Return the [X, Y] coordinate for the center point of the cell that contains the specified text.  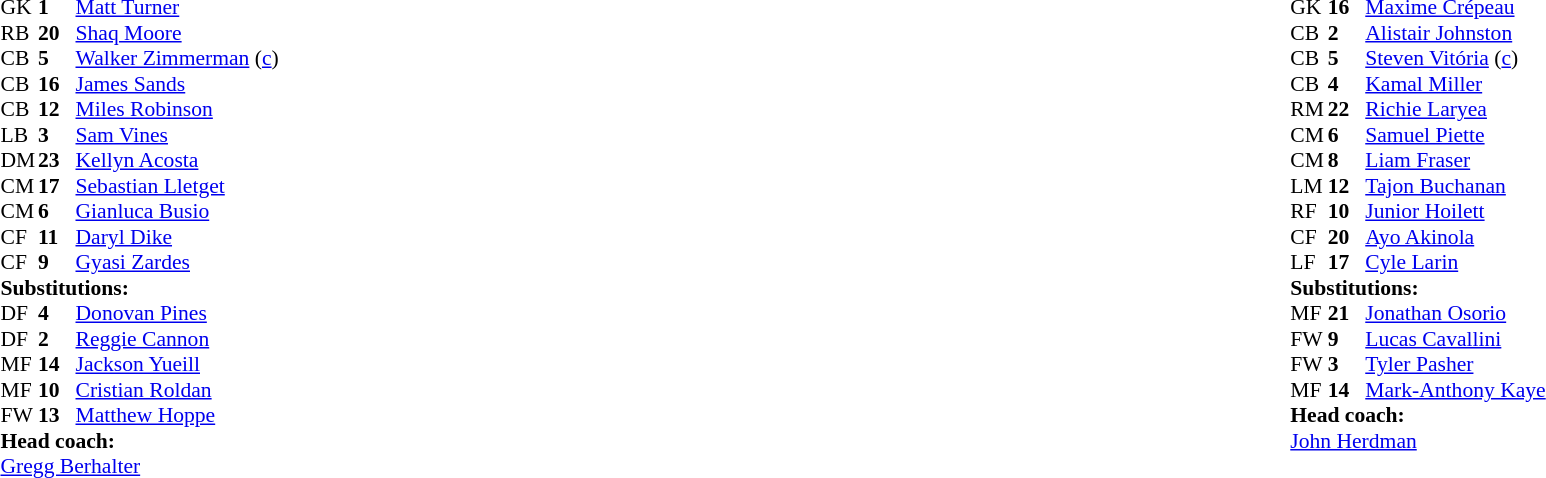
Jackson Yueill [178, 365]
13 [57, 415]
16 [57, 84]
Kellyn Acosta [178, 161]
Gyasi Zardes [178, 263]
RM [1309, 109]
Ayo Akinola [1455, 237]
Sebastian Lletget [178, 186]
Junior Hoilett [1455, 211]
11 [57, 237]
Daryl Dike [178, 237]
8 [1347, 161]
Cyle Larin [1455, 263]
Gianluca Busio [178, 211]
Steven Vitória (c) [1455, 59]
LF [1309, 263]
Liam Fraser [1455, 161]
Richie Laryea [1455, 109]
Miles Robinson [178, 109]
Matthew Hoppe [178, 415]
Walker Zimmerman (c) [178, 59]
Donovan Pines [178, 313]
Tyler Pasher [1455, 365]
RF [1309, 211]
Tajon Buchanan [1455, 186]
DM [19, 161]
Shaq Moore [178, 33]
Mark-Anthony Kaye [1455, 390]
LM [1309, 186]
Cristian Roldan [178, 390]
21 [1347, 313]
John Herdman [1418, 441]
LB [19, 135]
Samuel Piette [1455, 135]
James Sands [178, 84]
22 [1347, 109]
RB [19, 33]
Sam Vines [178, 135]
Kamal Miller [1455, 84]
Alistair Johnston [1455, 33]
Lucas Cavallini [1455, 339]
Reggie Cannon [178, 339]
Jonathan Osorio [1455, 313]
23 [57, 161]
